Locate the cell with the specified text and output its [x, y] center coordinate. 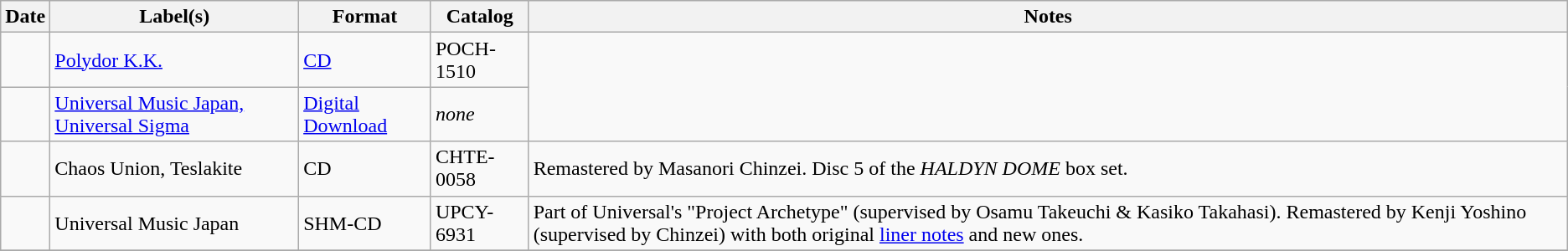
Notes [1048, 17]
Chaos Union, Teslakite [174, 169]
Catalog [479, 17]
Label(s) [174, 17]
Format [365, 17]
Date [25, 17]
UPCY-6931 [479, 223]
Digital Download [365, 114]
Universal Music Japan, Universal Sigma [174, 114]
Universal Music Japan [174, 223]
CHTE-0058 [479, 169]
Polydor K.K. [174, 60]
SHM-CD [365, 223]
none [479, 114]
POCH-1510 [479, 60]
Remastered by Masanori Chinzei. Disc 5 of the HALDYN DOME box set. [1048, 169]
